Determine the [x, y] coordinate at the center of the cell enclosing the given text.  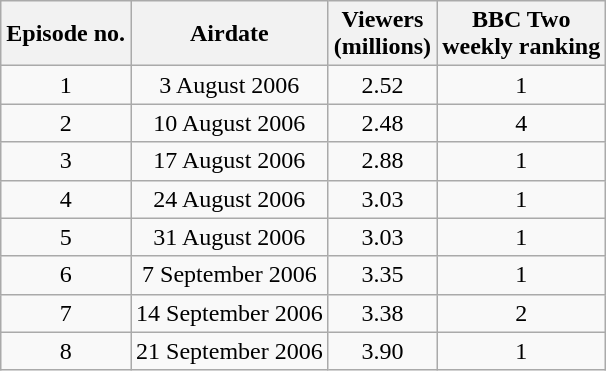
10 August 2006 [230, 123]
2.52 [382, 85]
2.88 [382, 161]
BBC Twoweekly ranking [522, 34]
3.38 [382, 313]
2.48 [382, 123]
21 September 2006 [230, 351]
7 [66, 313]
14 September 2006 [230, 313]
17 August 2006 [230, 161]
6 [66, 275]
31 August 2006 [230, 237]
3.35 [382, 275]
Airdate [230, 34]
3 August 2006 [230, 85]
8 [66, 351]
7 September 2006 [230, 275]
5 [66, 237]
Episode no. [66, 34]
24 August 2006 [230, 199]
3.90 [382, 351]
Viewers(millions) [382, 34]
3 [66, 161]
